Locate the cell with the specified text and output its [x, y] center coordinate. 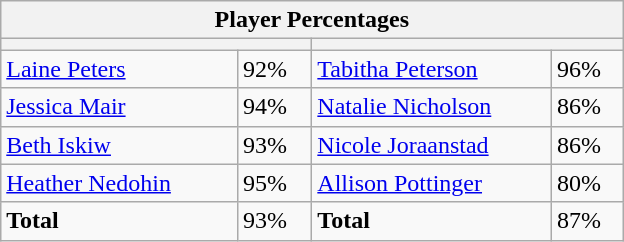
87% [588, 221]
Laine Peters [120, 69]
Allison Pottinger [432, 183]
94% [275, 107]
Player Percentages [312, 20]
Tabitha Peterson [432, 69]
Heather Nedohin [120, 183]
92% [275, 69]
Beth Iskiw [120, 145]
Nicole Joraanstad [432, 145]
Natalie Nicholson [432, 107]
Jessica Mair [120, 107]
80% [588, 183]
96% [588, 69]
95% [275, 183]
